From the cell containing the given text, extract its center point as (x, y) coordinate. 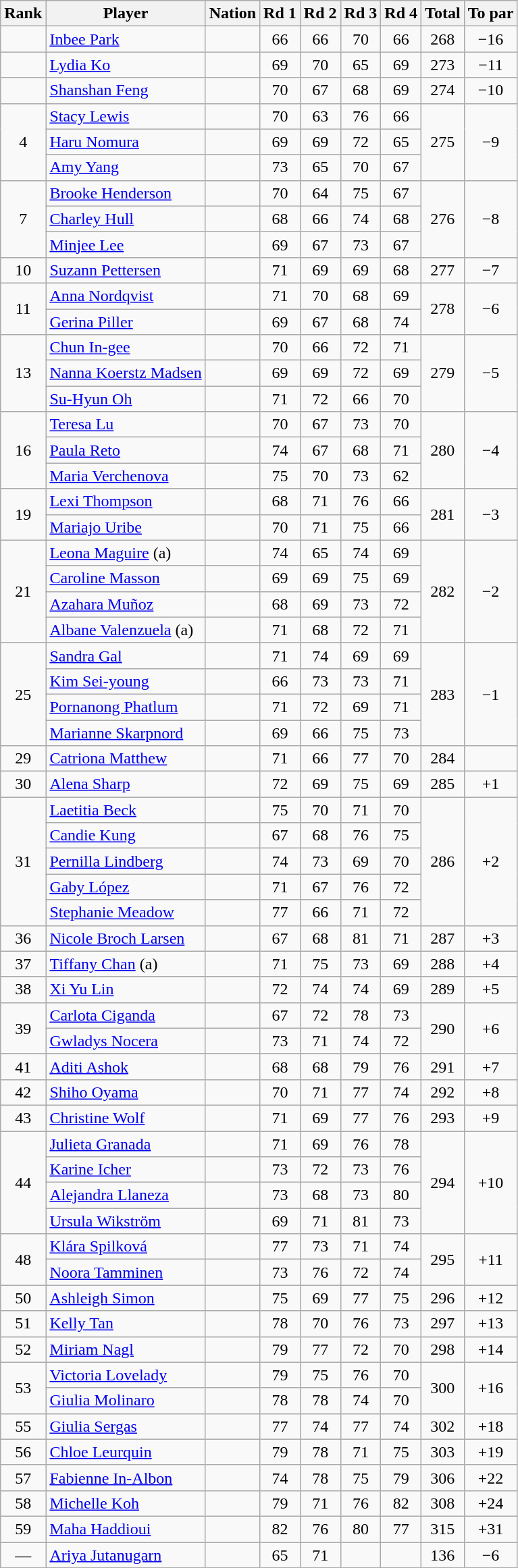
Ariya Jutanugarn (126, 1555)
297 (443, 1324)
10 (23, 270)
29 (23, 759)
281 (443, 514)
300 (443, 1388)
275 (443, 142)
48 (23, 1260)
Miriam Nagl (126, 1349)
+18 (490, 1426)
289 (443, 990)
Haru Nomura (126, 142)
286 (443, 861)
42 (23, 1092)
Rd 3 (361, 13)
293 (443, 1118)
285 (443, 784)
62 (401, 476)
+4 (490, 964)
Maria Verchenova (126, 476)
7 (23, 219)
Klára Spilková (126, 1247)
+16 (490, 1388)
Laetitia Beck (126, 810)
Charley Hull (126, 219)
25 (23, 694)
52 (23, 1349)
+19 (490, 1452)
Tiffany Chan (a) (126, 964)
Kelly Tan (126, 1324)
Catriona Matthew (126, 759)
302 (443, 1426)
291 (443, 1066)
Player (126, 13)
To par (490, 13)
+24 (490, 1503)
Anna Nordqvist (126, 296)
Karine Icher (126, 1170)
Kim Sei-young (126, 681)
−10 (490, 90)
Christine Wolf (126, 1118)
53 (23, 1388)
Stacy Lewis (126, 116)
296 (443, 1298)
Inbee Park (126, 39)
+3 (490, 938)
Minjee Lee (126, 244)
282 (443, 591)
Mariajo Uribe (126, 527)
63 (320, 116)
Gwladys Nocera (126, 1041)
Ursula Wikström (126, 1221)
+8 (490, 1092)
Su-Hyun Oh (126, 399)
Shanshan Feng (126, 90)
Shiho Oyama (126, 1092)
Nation (232, 13)
288 (443, 964)
36 (23, 938)
308 (443, 1503)
59 (23, 1529)
279 (443, 373)
+6 (490, 1028)
Pornanong Phatlum (126, 707)
39 (23, 1028)
— (23, 1555)
Xi Yu Lin (126, 990)
+1 (490, 784)
57 (23, 1478)
+14 (490, 1349)
43 (23, 1118)
284 (443, 759)
30 (23, 784)
38 (23, 990)
Rank (23, 13)
+13 (490, 1324)
−16 (490, 39)
Pernilla Lindberg (126, 861)
21 (23, 591)
55 (23, 1426)
274 (443, 90)
278 (443, 308)
11 (23, 308)
Julieta Granada (126, 1144)
4 (23, 142)
Amy Yang (126, 167)
+9 (490, 1118)
Nanna Koerstz Madsen (126, 373)
−1 (490, 694)
136 (443, 1555)
Victoria Lovelady (126, 1375)
19 (23, 514)
Lydia Ko (126, 65)
Azahara Muñoz (126, 604)
+2 (490, 861)
Leona Maguire (a) (126, 553)
31 (23, 861)
276 (443, 219)
Paula Reto (126, 450)
−7 (490, 270)
44 (23, 1183)
Lexi Thompson (126, 502)
50 (23, 1298)
Alejandra Llaneza (126, 1195)
Marianne Skarpnord (126, 732)
Chun In-gee (126, 348)
Ashleigh Simon (126, 1298)
Maha Haddioui (126, 1529)
277 (443, 270)
−9 (490, 142)
Albane Valenzuela (a) (126, 630)
16 (23, 450)
Suzann Pettersen (126, 270)
290 (443, 1028)
+5 (490, 990)
Giulia Molinaro (126, 1401)
Aditi Ashok (126, 1066)
Teresa Lu (126, 425)
−3 (490, 514)
−2 (490, 591)
Carlota Ciganda (126, 1015)
+10 (490, 1183)
56 (23, 1452)
273 (443, 65)
Fabienne In-Albon (126, 1478)
Caroline Masson (126, 578)
Stephanie Meadow (126, 913)
Michelle Koh (126, 1503)
64 (320, 193)
−11 (490, 65)
+11 (490, 1260)
283 (443, 694)
Noora Tamminen (126, 1272)
+7 (490, 1066)
37 (23, 964)
315 (443, 1529)
268 (443, 39)
Sandra Gal (126, 655)
Rd 1 (280, 13)
−5 (490, 373)
Total (443, 13)
292 (443, 1092)
51 (23, 1324)
Brooke Henderson (126, 193)
41 (23, 1066)
Rd 4 (401, 13)
+31 (490, 1529)
303 (443, 1452)
298 (443, 1349)
Rd 2 (320, 13)
287 (443, 938)
Gerina Piller (126, 322)
Nicole Broch Larsen (126, 938)
Gaby López (126, 887)
295 (443, 1260)
−4 (490, 450)
+22 (490, 1478)
58 (23, 1503)
+12 (490, 1298)
294 (443, 1183)
Candie Kung (126, 836)
Giulia Sergas (126, 1426)
−8 (490, 219)
306 (443, 1478)
13 (23, 373)
Chloe Leurquin (126, 1452)
Alena Sharp (126, 784)
280 (443, 450)
